Capture the cell that displays the provided text and extract its [x, y] central coordinate. 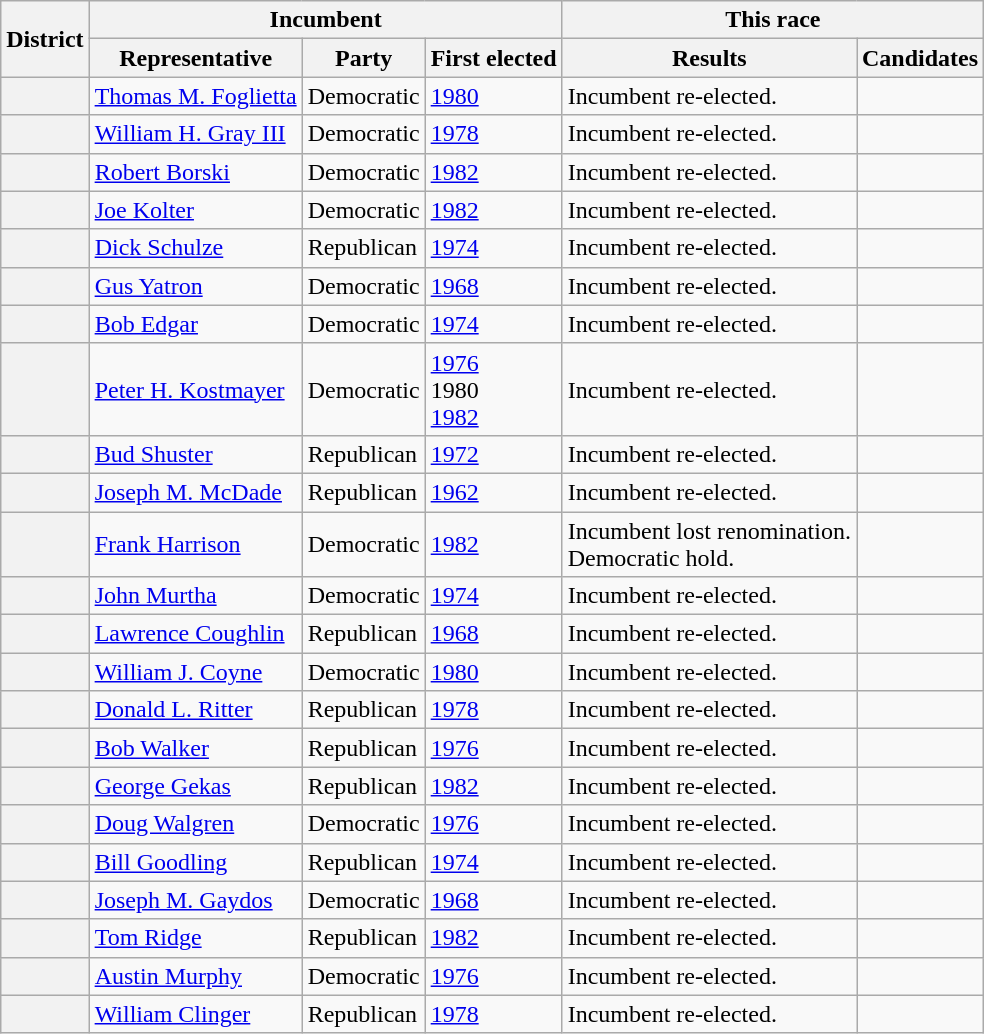
Joe Kolter [196, 210]
Incumbent lost renomination.Democratic hold. [709, 544]
William H. Gray III [196, 134]
Frank Harrison [196, 544]
Results [709, 58]
Joseph M. Gaydos [196, 900]
Dick Schulze [196, 248]
19761980 1982 [494, 389]
George Gekas [196, 786]
Bob Walker [196, 748]
First elected [494, 58]
District [45, 39]
William Clinger [196, 1014]
Tom Ridge [196, 938]
Thomas M. Foglietta [196, 96]
Incumbent [326, 20]
William J. Coyne [196, 672]
Bill Goodling [196, 862]
1972 [494, 454]
Lawrence Coughlin [196, 634]
Bob Edgar [196, 324]
Donald L. Ritter [196, 710]
Candidates [920, 58]
Austin Murphy [196, 976]
Bud Shuster [196, 454]
This race [772, 20]
Joseph M. McDade [196, 492]
Peter H. Kostmayer [196, 389]
Robert Borski [196, 172]
Doug Walgren [196, 824]
Party [364, 58]
Representative [196, 58]
1962 [494, 492]
Gus Yatron [196, 286]
John Murtha [196, 596]
